Return [X, Y] of the center of cell containing provided text 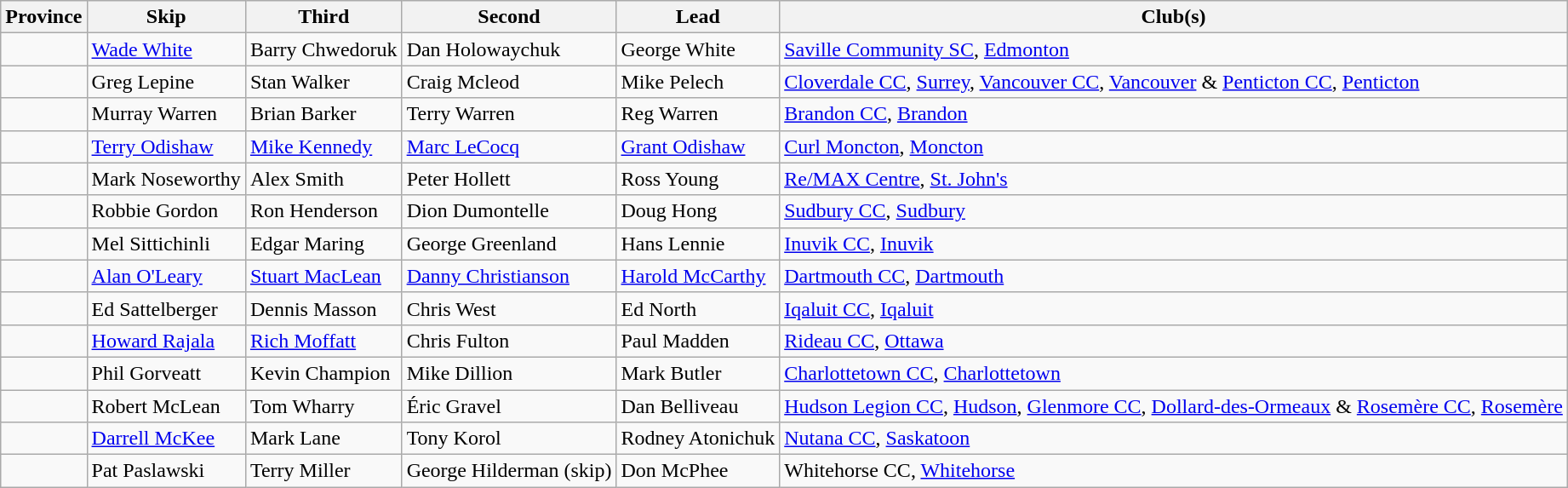
Greg Lepine [166, 82]
Darrell McKee [166, 439]
Rodney Atonichuk [698, 439]
Hudson Legion CC, Hudson, Glenmore CC, Dollard-des-Ormeaux & Rosemère CC, Rosemère [1174, 406]
Edgar Maring [323, 244]
Dennis Masson [323, 308]
Hans Lennie [698, 244]
Murray Warren [166, 114]
Charlottetown CC, Charlottetown [1174, 373]
Craig Mcleod [509, 82]
Alex Smith [323, 179]
Peter Hollett [509, 179]
Lead [698, 17]
Dartmouth CC, Dartmouth [1174, 276]
Re/MAX Centre, St. John's [1174, 179]
Mark Noseworthy [166, 179]
Rideau CC, Ottawa [1174, 341]
Don McPhee [698, 471]
Sudbury CC, Sudbury [1174, 211]
Saville Community SC, Edmonton [1174, 49]
Kevin Champion [323, 373]
Mike Dillion [509, 373]
Terry Odishaw [166, 146]
Second [509, 17]
Ross Young [698, 179]
Éric Gravel [509, 406]
Marc LeCocq [509, 146]
Howard Rajala [166, 341]
Dan Holowaychuk [509, 49]
George Hilderman (skip) [509, 471]
George White [698, 49]
Ed Sattelberger [166, 308]
Doug Hong [698, 211]
George Greenland [509, 244]
Robert McLean [166, 406]
Ed North [698, 308]
Paul Madden [698, 341]
Iqaluit CC, Iqaluit [1174, 308]
Wade White [166, 49]
Mark Butler [698, 373]
Reg Warren [698, 114]
Rich Moffatt [323, 341]
Stuart MacLean [323, 276]
Danny Christianson [509, 276]
Terry Miller [323, 471]
Brandon CC, Brandon [1174, 114]
Stan Walker [323, 82]
Mike Pelech [698, 82]
Inuvik CC, Inuvik [1174, 244]
Barry Chwedoruk [323, 49]
Nutana CC, Saskatoon [1174, 439]
Dan Belliveau [698, 406]
Grant Odishaw [698, 146]
Third [323, 17]
Pat Paslawski [166, 471]
Brian Barker [323, 114]
Tony Korol [509, 439]
Ron Henderson [323, 211]
Mike Kennedy [323, 146]
Harold McCarthy [698, 276]
Robbie Gordon [166, 211]
Mel Sittichinli [166, 244]
Skip [166, 17]
Tom Wharry [323, 406]
Cloverdale CC, Surrey, Vancouver CC, Vancouver & Penticton CC, Penticton [1174, 82]
Province [44, 17]
Dion Dumontelle [509, 211]
Whitehorse CC, Whitehorse [1174, 471]
Alan O'Leary [166, 276]
Club(s) [1174, 17]
Chris West [509, 308]
Curl Moncton, Moncton [1174, 146]
Mark Lane [323, 439]
Phil Gorveatt [166, 373]
Terry Warren [509, 114]
Chris Fulton [509, 341]
